For the text-containing cell, return its midpoint in (X, Y) coordinate format. 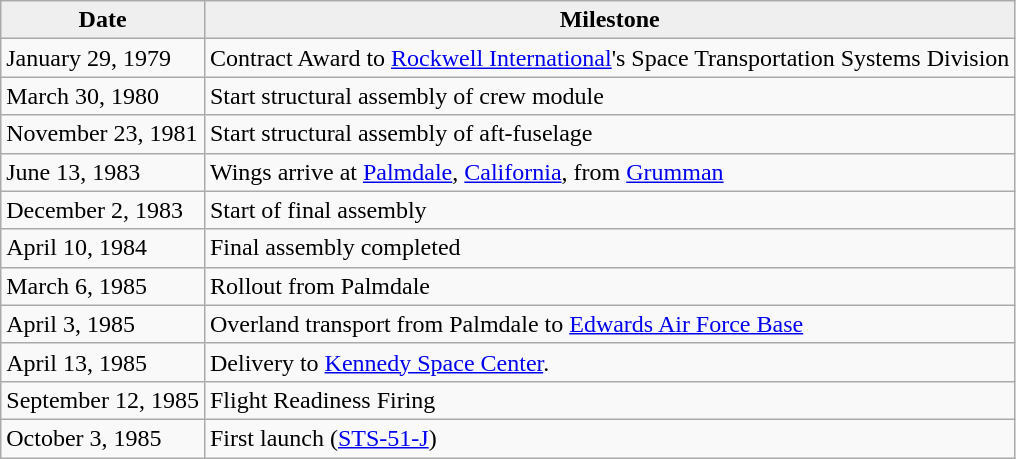
Wings arrive at Palmdale, California, from Grumman (609, 172)
Final assembly completed (609, 248)
April 3, 1985 (103, 324)
Delivery to Kennedy Space Center. (609, 362)
Start structural assembly of aft-fuselage (609, 134)
Start of final assembly (609, 210)
December 2, 1983 (103, 210)
March 6, 1985 (103, 286)
Flight Readiness Firing (609, 400)
Rollout from Palmdale (609, 286)
Date (103, 20)
October 3, 1985 (103, 438)
September 12, 1985 (103, 400)
April 10, 1984 (103, 248)
March 30, 1980 (103, 96)
April 13, 1985 (103, 362)
Start structural assembly of crew module (609, 96)
Overland transport from Palmdale to Edwards Air Force Base (609, 324)
November 23, 1981 (103, 134)
Contract Award to Rockwell International's Space Transportation Systems Division (609, 58)
January 29, 1979 (103, 58)
Milestone (609, 20)
June 13, 1983 (103, 172)
First launch (STS-51-J) (609, 438)
